For the text-containing cell, return its midpoint in [X, Y] coordinate format. 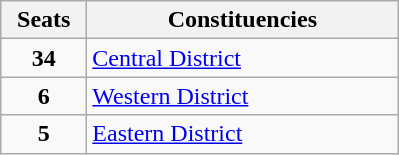
Eastern District [242, 134]
Central District [242, 58]
34 [44, 58]
Constituencies [242, 20]
Seats [44, 20]
6 [44, 96]
5 [44, 134]
Western District [242, 96]
